Identify which cell holds the provided text, then report its [X, Y] central coordinate. 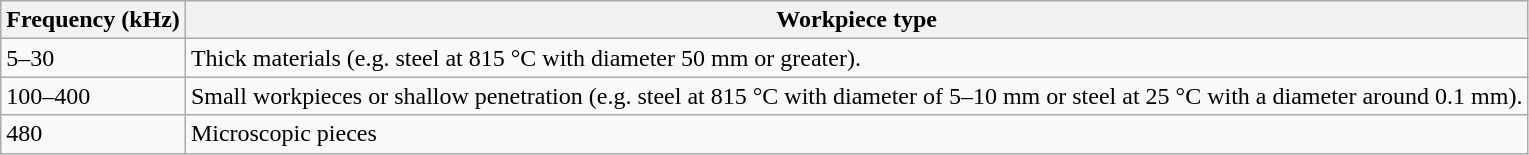
100–400 [94, 96]
Small workpieces or shallow penetration (e.g. steel at 815 °C with diameter of 5–10 mm or steel at 25 °C with a diameter around 0.1 mm). [856, 96]
480 [94, 134]
Workpiece type [856, 20]
Microscopic pieces [856, 134]
5–30 [94, 58]
Thick materials (e.g. steel at 815 °C with diameter 50 mm or greater). [856, 58]
Frequency (kHz) [94, 20]
